Locate the cell with the specified text and output its (X, Y) center coordinate. 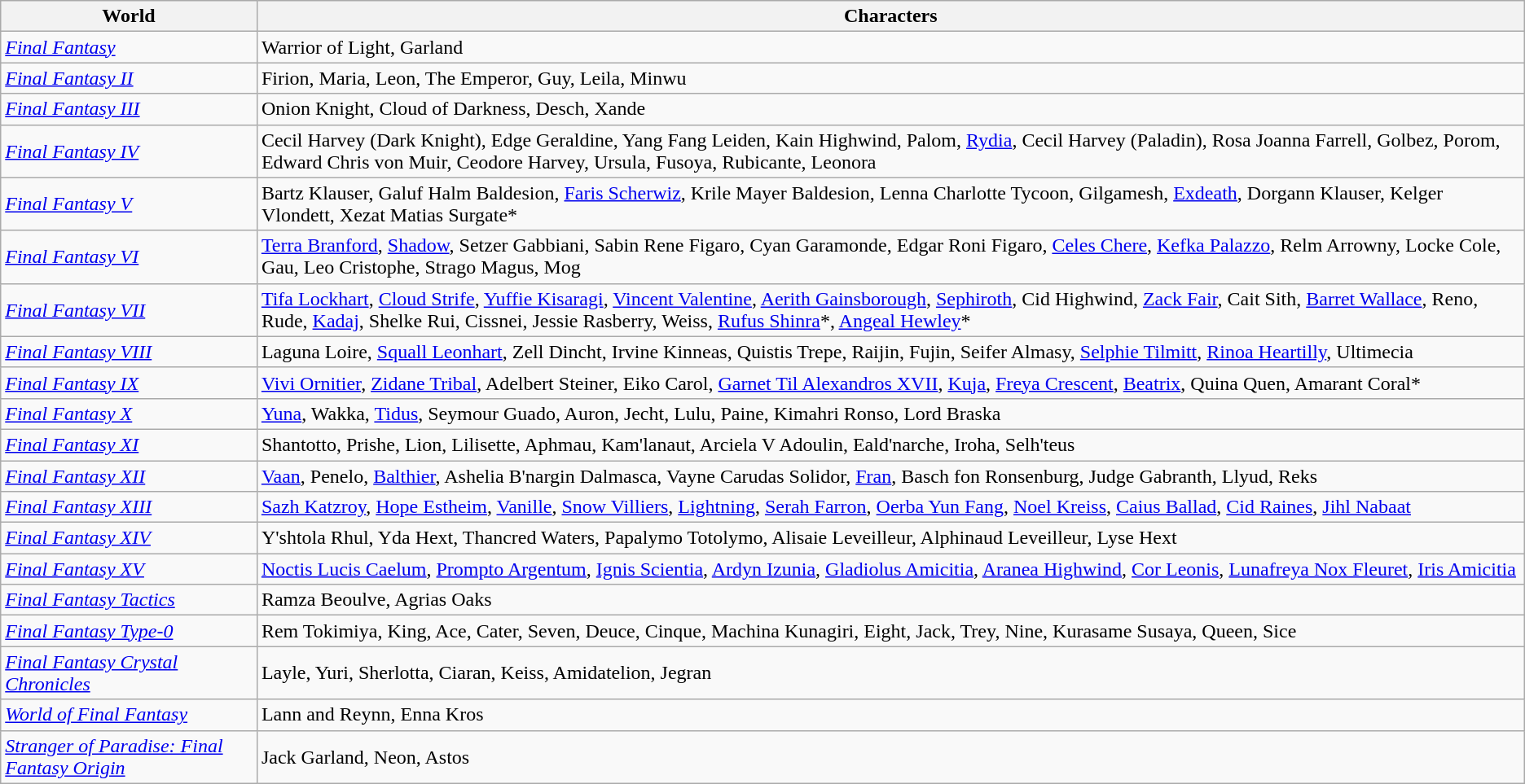
Final Fantasy IV (129, 151)
Sazh Katzroy, Hope Estheim, Vanille, Snow Villiers, Lightning, Serah Farron, Oerba Yun Fang, Noel Kreiss, Caius Ballad, Cid Raines, Jihl Nabaat (890, 507)
Final Fantasy XIII (129, 507)
World (129, 16)
Final Fantasy XI (129, 445)
Jack Garland, Neon, Astos (890, 757)
Final Fantasy XII (129, 476)
Final Fantasy Tactics (129, 600)
Layle, Yuri, Sherlotta, Ciaran, Keiss, Amidatelion, Jegran (890, 672)
Yuna, Wakka, Tidus, Seymour Guado, Auron, Jecht, Lulu, Paine, Kimahri Ronso, Lord Braska (890, 414)
Y'shtola Rhul, Yda Hext, Thancred Waters, Papalymo Totolymo, Alisaie Leveilleur, Alphinaud Leveilleur, Lyse Hext (890, 538)
Final Fantasy Type-0 (129, 631)
Final Fantasy II (129, 78)
Laguna Loire, Squall Leonhart, Zell Dincht, Irvine Kinneas, Quistis Trepe, Raijin, Fujin, Seifer Almasy, Selphie Tilmitt, Rinoa Heartilly, Ultimecia (890, 352)
Firion, Maria, Leon, The Emperor, Guy, Leila, Minwu (890, 78)
Shantotto, Prishe, Lion, Lilisette, Aphmau, Kam'lanaut, Arciela V Adoulin, Eald'narche, Iroha, Selh'teus (890, 445)
Final Fantasy VI (129, 257)
Rem Tokimiya, King, Ace, Cater, Seven, Deuce, Cinque, Machina Kunagiri, Eight, Jack, Trey, Nine, Kurasame Susaya, Queen, Sice (890, 631)
Warrior of Light, Garland (890, 47)
Stranger of Paradise: Final Fantasy Origin (129, 757)
Final Fantasy VII (129, 309)
Characters (890, 16)
Final Fantasy IX (129, 383)
Final Fantasy III (129, 109)
Lann and Reynn, Enna Kros (890, 715)
Ramza Beoulve, Agrias Oaks (890, 600)
Final Fantasy XIV (129, 538)
Onion Knight, Cloud of Darkness, Desch, Xande (890, 109)
Final Fantasy Crystal Chronicles (129, 672)
Final Fantasy X (129, 414)
World of Final Fantasy (129, 715)
Vivi Ornitier, Zidane Tribal, Adelbert Steiner, Eiko Carol, Garnet Til Alexandros XVII, Kuja, Freya Crescent, Beatrix, Quina Quen, Amarant Coral* (890, 383)
Vaan, Penelo, Balthier, Ashelia B'nargin Dalmasca, Vayne Carudas Solidor, Fran, Basch fon Ronsenburg, Judge Gabranth, Llyud, Reks (890, 476)
Final Fantasy V (129, 204)
Final Fantasy (129, 47)
Final Fantasy XV (129, 569)
Final Fantasy VIII (129, 352)
